Extract the [X, Y] coordinate from the center of the cell holding the provided text.  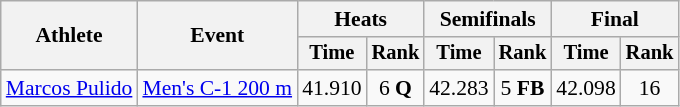
41.910 [332, 88]
42.283 [458, 88]
Marcos Pulido [70, 88]
Men's C-1 200 m [217, 88]
5 FB [523, 88]
Event [217, 36]
Heats [360, 19]
16 [650, 88]
Semifinals [488, 19]
Athlete [70, 36]
Final [614, 19]
42.098 [586, 88]
6 Q [396, 88]
